Locate the cell with the specified text and output its (X, Y) center coordinate. 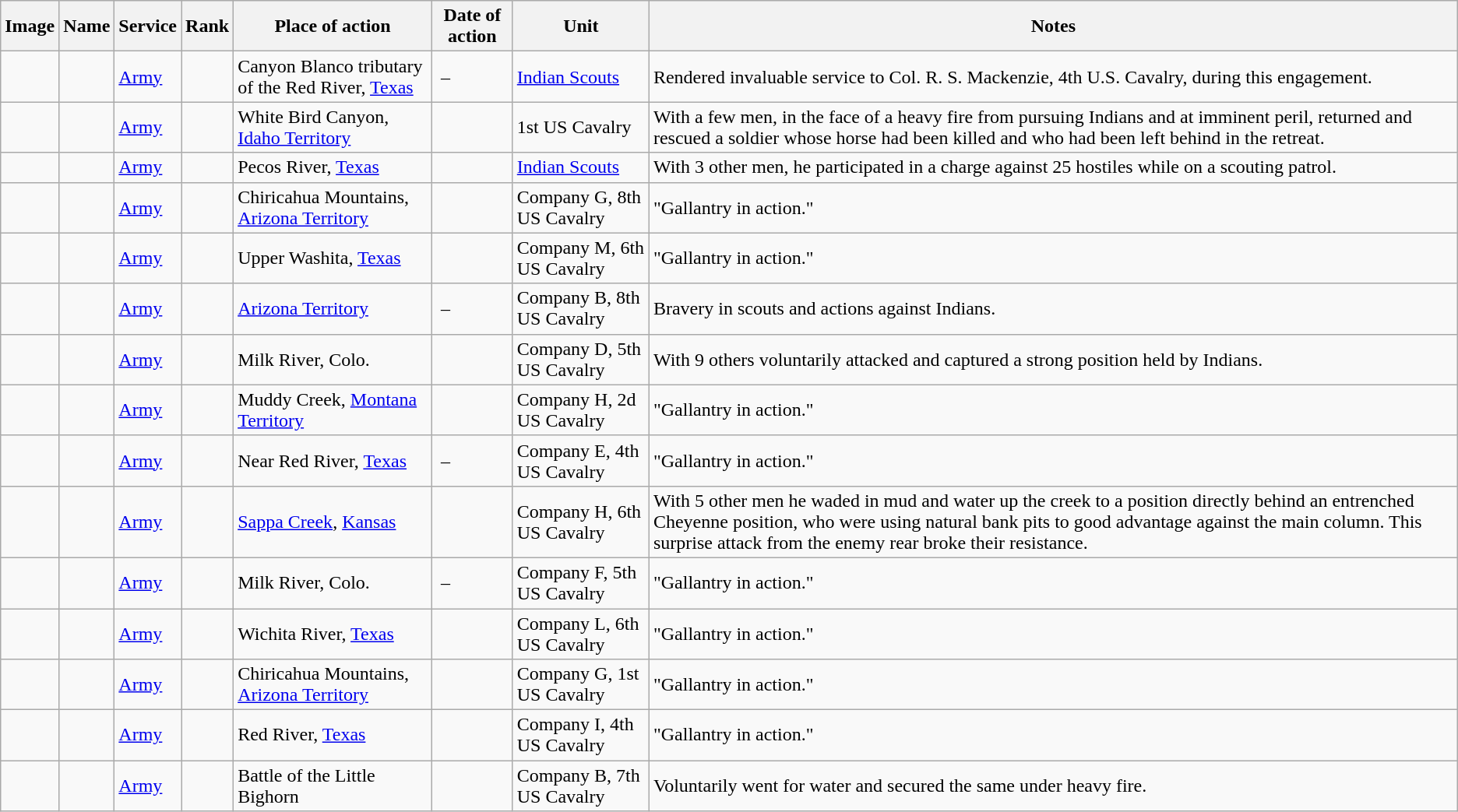
Company I, 4th US Cavalry (581, 735)
Company B, 8th US Cavalry (581, 308)
Arizona Territory (333, 308)
Near Red River, Texas (333, 461)
Rank (207, 26)
Red River, Texas (333, 735)
Unit (581, 26)
Company G, 1st US Cavalry (581, 685)
Company H, 6th US Cavalry (581, 522)
Upper Washita, Texas (333, 258)
Company E, 4th US Cavalry (581, 461)
Company F, 5th US Cavalry (581, 582)
Battle of the Little Bighorn (333, 786)
Name (87, 26)
Image (30, 26)
1st US Cavalry (581, 128)
Date of action (473, 26)
Muddy Creek, Montana Territory (333, 410)
Company H, 2d US Cavalry (581, 410)
Company L, 6th US Cavalry (581, 634)
With 3 other men, he participated in a charge against 25 hostiles while on a scouting patrol. (1053, 167)
Canyon Blanco tributary of the Red River, Texas (333, 76)
Company D, 5th US Cavalry (581, 360)
Company G, 8th US Cavalry (581, 207)
Bravery in scouts and actions against Indians. (1053, 308)
Voluntarily went for water and secured the same under heavy fire. (1053, 786)
Company M, 6th US Cavalry (581, 258)
Wichita River, Texas (333, 634)
With 9 others voluntarily attacked and captured a strong position held by Indians. (1053, 360)
White Bird Canyon, Idaho Territory (333, 128)
Sappa Creek, Kansas (333, 522)
Rendered invaluable service to Col. R. S. Mackenzie, 4th U.S. Cavalry, during this engagement. (1053, 76)
Service (148, 26)
Company B, 7th US Cavalry (581, 786)
Pecos River, Texas (333, 167)
Notes (1053, 26)
Place of action (333, 26)
